Return (X, Y) of the center of cell containing provided text 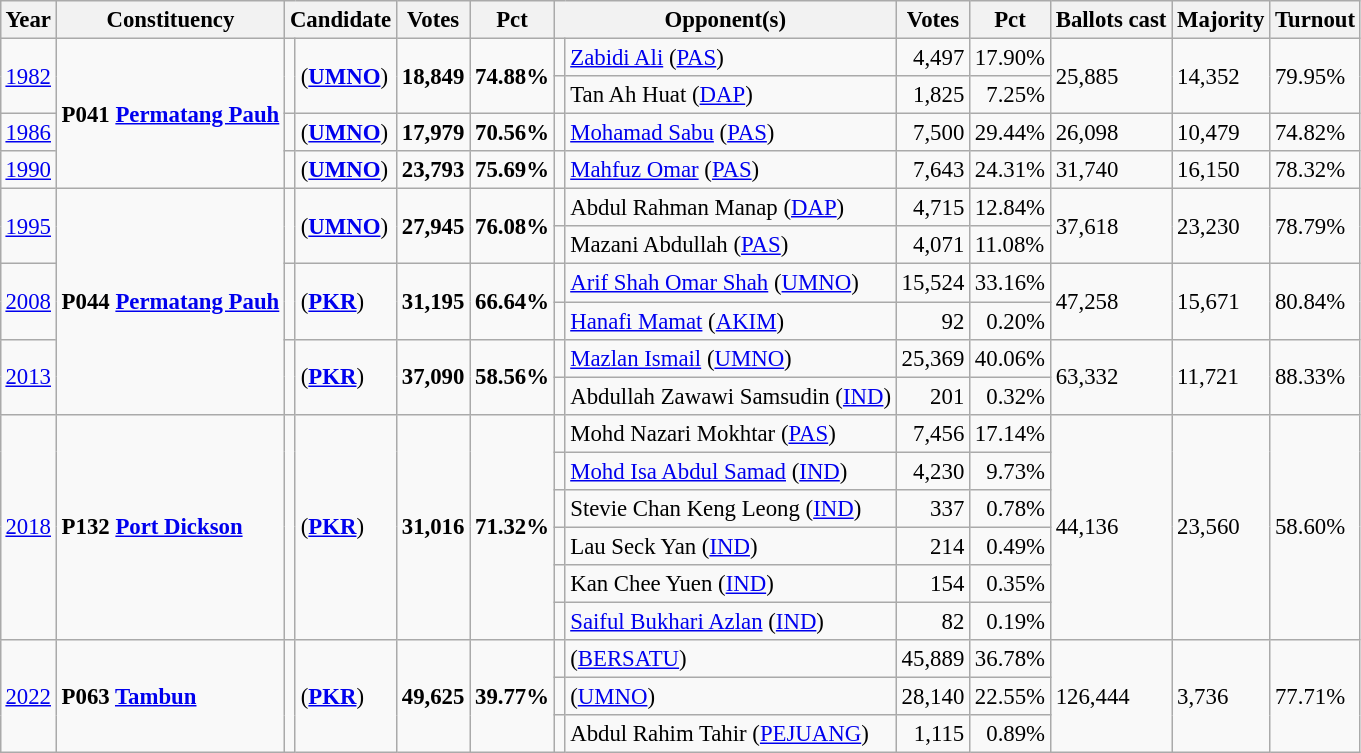
Ballots cast (1110, 20)
36.78% (1010, 659)
63,332 (1110, 376)
Year (28, 20)
15,671 (1221, 302)
0.32% (1010, 396)
58.60% (1316, 527)
24.31% (1010, 170)
214 (932, 546)
40.06% (1010, 358)
17,979 (432, 133)
37,090 (432, 376)
154 (932, 584)
Kan Chee Yuen (IND) (730, 584)
Mohd Isa Abdul Samad (IND) (730, 471)
2008 (28, 302)
79.95% (1316, 76)
27,945 (432, 226)
2018 (28, 527)
29.44% (1010, 133)
49,625 (432, 696)
Mohd Nazari Mokhtar (PAS) (730, 433)
337 (932, 508)
Abdullah Zawawi Samsudin (IND) (730, 396)
Mahfuz Omar (PAS) (730, 170)
1990 (28, 170)
2013 (28, 376)
Mohamad Sabu (PAS) (730, 133)
Stevie Chan Keng Leong (IND) (730, 508)
47,258 (1110, 302)
15,524 (932, 283)
Turnout (1316, 20)
66.64% (512, 302)
(BERSATU) (730, 659)
77.71% (1316, 696)
37,618 (1110, 226)
Opponent(s) (725, 20)
58.56% (512, 376)
1,825 (932, 95)
4,230 (932, 471)
92 (932, 321)
23,793 (432, 170)
126,444 (1110, 696)
44,136 (1110, 527)
25,369 (932, 358)
12.84% (1010, 208)
88.33% (1316, 376)
Zabidi Ali (PAS) (730, 57)
75.69% (512, 170)
Arif Shah Omar Shah (UMNO) (730, 283)
Constituency (170, 20)
Mazlan Ismail (UMNO) (730, 358)
74.88% (512, 76)
0.89% (1010, 734)
4,497 (932, 57)
7.25% (1010, 95)
14,352 (1221, 76)
Saiful Bukhari Azlan (IND) (730, 621)
4,715 (932, 208)
201 (932, 396)
2022 (28, 696)
P132 Port Dickson (170, 527)
7,456 (932, 433)
Majority (1221, 20)
22.55% (1010, 696)
1982 (28, 76)
78.32% (1316, 170)
31,195 (432, 302)
1986 (28, 133)
1995 (28, 226)
Hanafi Mamat (AKIM) (730, 321)
23,230 (1221, 226)
1,115 (932, 734)
P063 Tambun (170, 696)
28,140 (932, 696)
0.35% (1010, 584)
23,560 (1221, 527)
Mazani Abdullah (PAS) (730, 245)
76.08% (512, 226)
80.84% (1316, 302)
31,740 (1110, 170)
16,150 (1221, 170)
78.79% (1316, 226)
39.77% (512, 696)
17.14% (1010, 433)
0.78% (1010, 508)
P041 Permatang Pauh (170, 113)
7,500 (932, 133)
9.73% (1010, 471)
Candidate (341, 20)
17.90% (1010, 57)
18,849 (432, 76)
7,643 (932, 170)
74.82% (1316, 133)
33.16% (1010, 283)
Tan Ah Huat (DAP) (730, 95)
3,736 (1221, 696)
10,479 (1221, 133)
82 (932, 621)
45,889 (932, 659)
11,721 (1221, 376)
31,016 (432, 527)
70.56% (512, 133)
0.49% (1010, 546)
11.08% (1010, 245)
0.19% (1010, 621)
71.32% (512, 527)
0.20% (1010, 321)
4,071 (932, 245)
Abdul Rahim Tahir (PEJUANG) (730, 734)
Abdul Rahman Manap (DAP) (730, 208)
P044 Permatang Pauh (170, 302)
Lau Seck Yan (IND) (730, 546)
26,098 (1110, 133)
25,885 (1110, 76)
